Find where the given text appears and provide that cell's center as (x, y) coordinate. 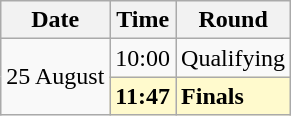
10:00 (143, 58)
Finals (234, 96)
Time (143, 20)
Qualifying (234, 58)
Round (234, 20)
25 August (56, 77)
Date (56, 20)
11:47 (143, 96)
